Determine the (x, y) coordinate at the center of the cell enclosing the given text.  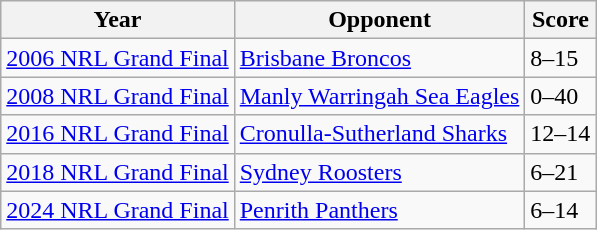
Opponent (380, 20)
2008 NRL Grand Final (118, 96)
2006 NRL Grand Final (118, 58)
Cronulla-Sutherland Sharks (380, 134)
Penrith Panthers (380, 210)
6–14 (560, 210)
2016 NRL Grand Final (118, 134)
2024 NRL Grand Final (118, 210)
Brisbane Broncos (380, 58)
12–14 (560, 134)
Score (560, 20)
Manly Warringah Sea Eagles (380, 96)
Sydney Roosters (380, 172)
Year (118, 20)
0–40 (560, 96)
8–15 (560, 58)
2018 NRL Grand Final (118, 172)
6–21 (560, 172)
